Output the (X, Y) coordinate of the center of the cell containing the given text.  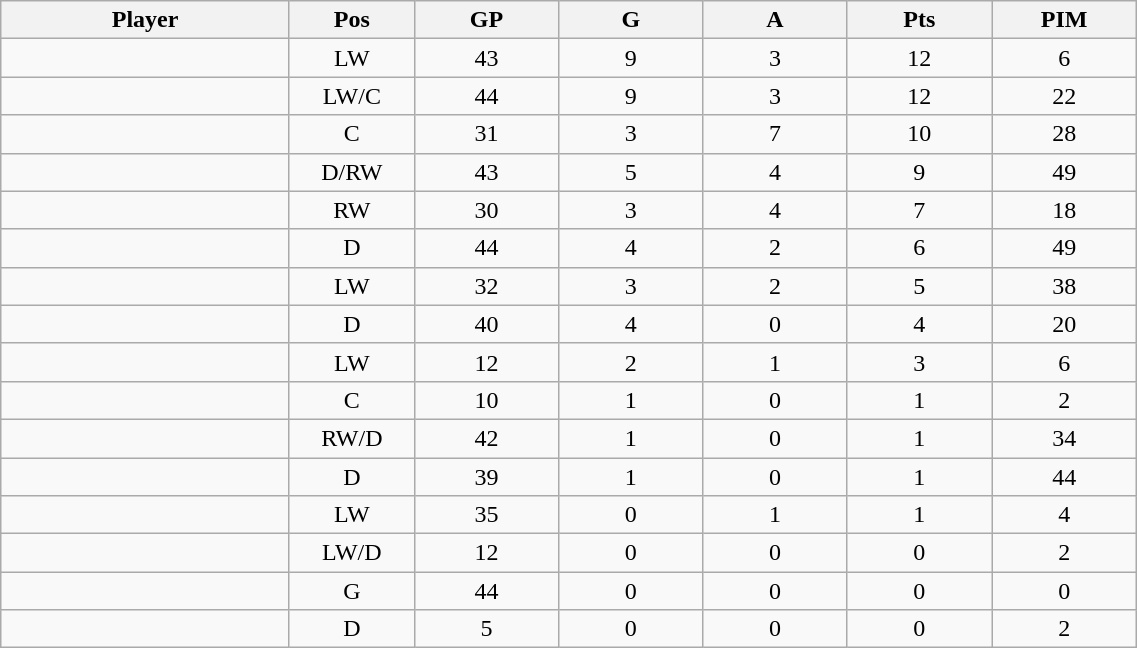
LW/D (352, 553)
Pts (919, 20)
RW (352, 210)
34 (1064, 438)
20 (1064, 324)
Pos (352, 20)
GP (486, 20)
32 (486, 286)
RW/D (352, 438)
42 (486, 438)
40 (486, 324)
38 (1064, 286)
22 (1064, 96)
D/RW (352, 172)
LW/C (352, 96)
A (775, 20)
35 (486, 515)
39 (486, 477)
Player (146, 20)
31 (486, 134)
18 (1064, 210)
PIM (1064, 20)
28 (1064, 134)
30 (486, 210)
